Output the (X, Y) coordinate of the center of the cell containing the given text.  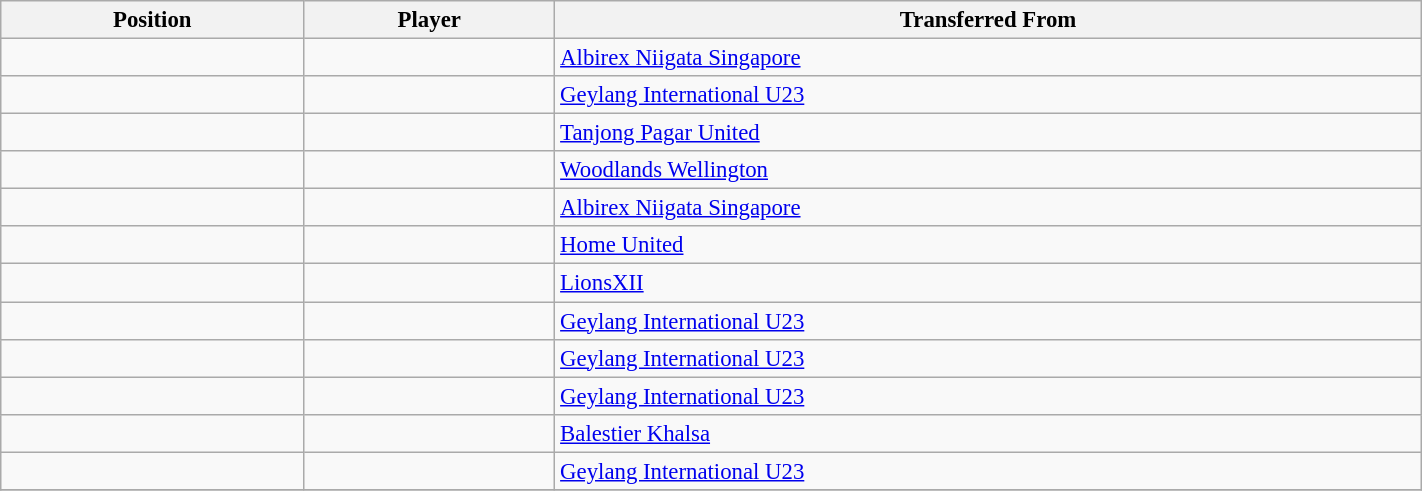
Balestier Khalsa (988, 433)
Woodlands Wellington (988, 170)
Position (152, 20)
Transferred From (988, 20)
Home United (988, 245)
Tanjong Pagar United (988, 133)
Player (430, 20)
LionsXII (988, 283)
